Scan for the cell matching the given text and deliver its [X, Y] coordinate at center. 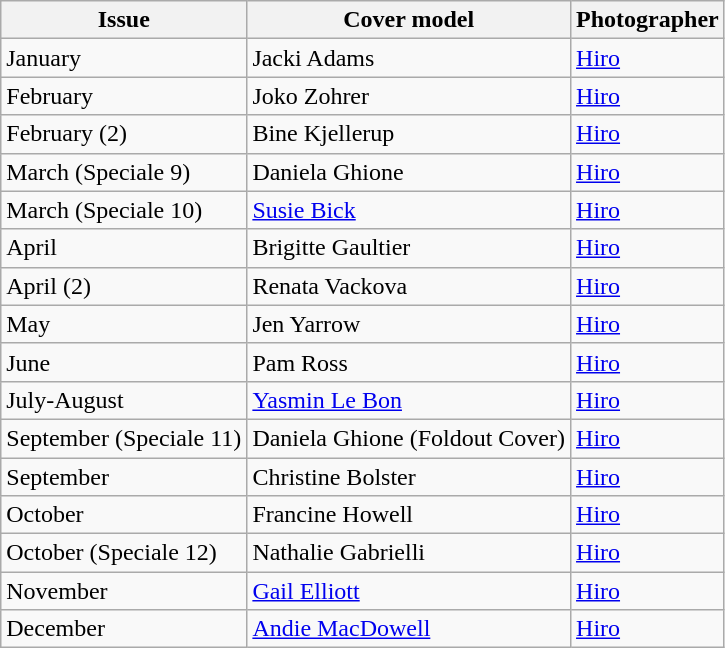
Photographer [648, 20]
February [124, 96]
Brigitte Gaultier [409, 248]
March (Speciale 10) [124, 210]
April (2) [124, 286]
December [124, 629]
February (2) [124, 134]
March (Speciale 9) [124, 172]
Christine Bolster [409, 477]
Francine Howell [409, 515]
Issue [124, 20]
May [124, 324]
Pam Ross [409, 362]
November [124, 591]
Jen Yarrow [409, 324]
Daniela Ghione (Foldout Cover) [409, 438]
Renata Vackova [409, 286]
Andie MacDowell [409, 629]
Susie Bick [409, 210]
July-August [124, 400]
September [124, 477]
Bine Kjellerup [409, 134]
September (Speciale 11) [124, 438]
October (Speciale 12) [124, 553]
Daniela Ghione [409, 172]
Yasmin Le Bon [409, 400]
Cover model [409, 20]
Jacki Adams [409, 58]
Gail Elliott [409, 591]
April [124, 248]
Nathalie Gabrielli [409, 553]
Joko Zohrer [409, 96]
January [124, 58]
October [124, 515]
June [124, 362]
